Return the [X, Y] coordinate for the center point of the cell that contains the specified text.  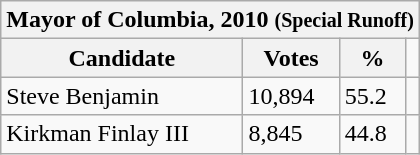
Mayor of Columbia, 2010 (Special Runoff) [210, 20]
% [372, 58]
55.2 [372, 96]
8,845 [291, 134]
Candidate [122, 58]
Kirkman Finlay III [122, 134]
44.8 [372, 134]
Votes [291, 58]
10,894 [291, 96]
Steve Benjamin [122, 96]
